Extract the (x, y) coordinate from the center of the cell holding the provided text.  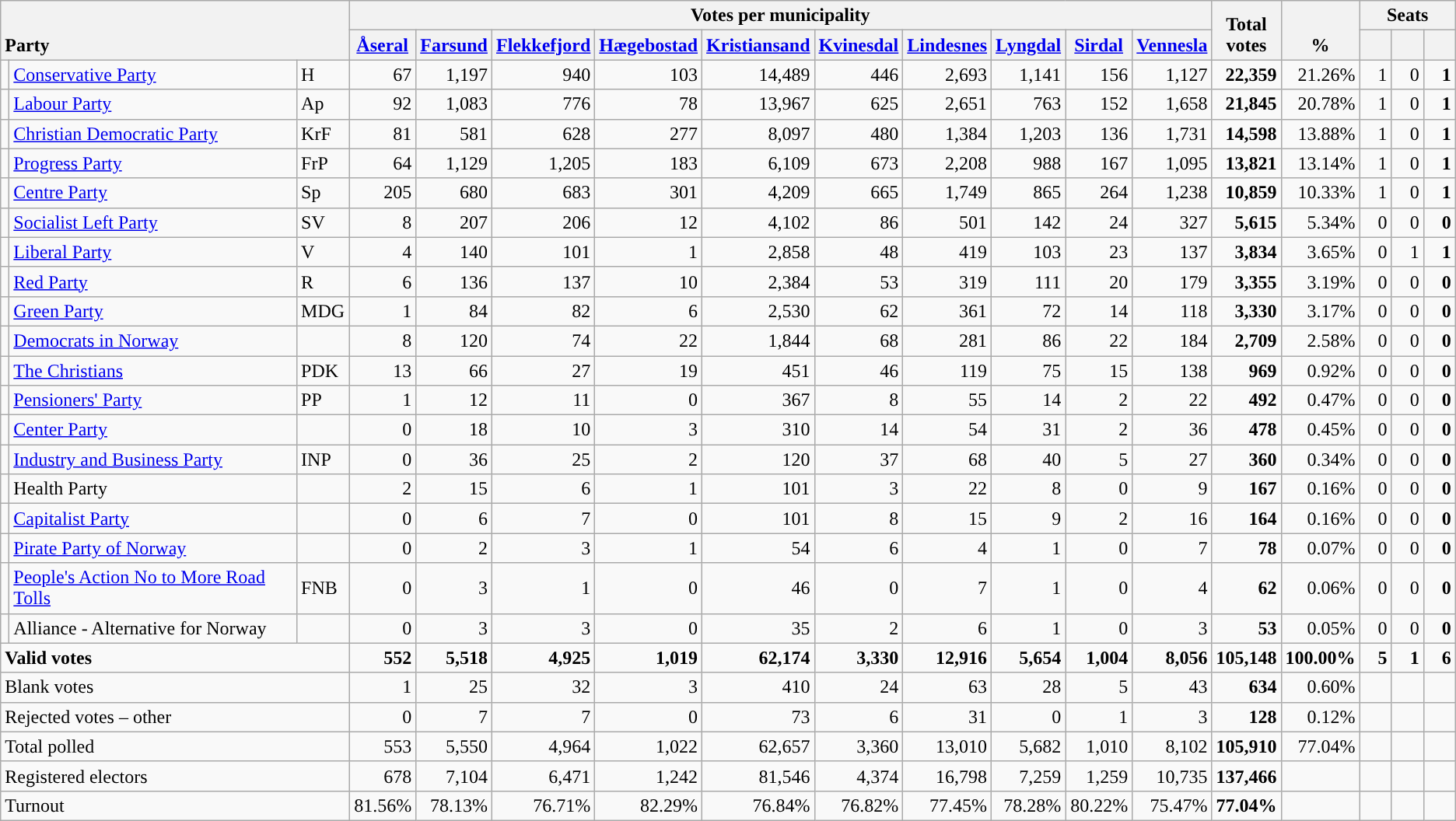
Progress Party (153, 163)
62,174 (758, 658)
988 (1028, 163)
5,550 (454, 746)
1,203 (1028, 134)
105,148 (1246, 658)
164 (1246, 519)
634 (1246, 687)
264 (1099, 193)
75.47% (1172, 805)
1,004 (1099, 658)
3,834 (1246, 252)
1,083 (454, 104)
Pensioners' Party (153, 400)
5,654 (1028, 658)
37 (859, 459)
446 (859, 75)
5.34% (1321, 222)
43 (1172, 687)
21,845 (1246, 104)
People's Action No to More Road Tolls (153, 588)
207 (454, 222)
77.45% (947, 805)
6,471 (543, 776)
206 (543, 222)
28 (1028, 687)
553 (383, 746)
11 (543, 400)
Turnout (175, 805)
118 (1172, 311)
105,910 (1246, 746)
183 (649, 163)
419 (947, 252)
84 (454, 311)
119 (947, 371)
Industry and Business Party (153, 459)
Farsund (454, 45)
13,821 (1246, 163)
3,360 (859, 746)
18 (454, 430)
76.71% (543, 805)
2,530 (758, 311)
67 (383, 75)
13,967 (758, 104)
678 (383, 776)
64 (383, 163)
940 (543, 75)
10,859 (1246, 193)
0.12% (1321, 717)
62,657 (758, 746)
Lindesnes (947, 45)
8,056 (1172, 658)
Pirate Party of Norway (153, 548)
20 (1099, 281)
2,208 (947, 163)
4,374 (859, 776)
Christian Democratic Party (153, 134)
Hægebostad (649, 45)
Democrats in Norway (153, 341)
82.29% (649, 805)
81,546 (758, 776)
1,238 (1172, 193)
865 (1028, 193)
Health Party (153, 489)
7,259 (1028, 776)
Red Party (153, 281)
142 (1028, 222)
81 (383, 134)
22,359 (1246, 75)
410 (758, 687)
14,598 (1246, 134)
Socialist Left Party (153, 222)
Centre Party (153, 193)
581 (454, 134)
81.56% (383, 805)
13.88% (1321, 134)
5,682 (1028, 746)
74 (543, 341)
66 (454, 371)
1,127 (1172, 75)
Sp (324, 193)
12,916 (947, 658)
92 (383, 104)
1,749 (947, 193)
111 (1028, 281)
680 (454, 193)
Center Party (153, 430)
16,798 (947, 776)
13 (383, 371)
Vennesla (1172, 45)
MDG (324, 311)
Kristiansand (758, 45)
1,129 (454, 163)
1,022 (649, 746)
Green Party (153, 311)
23 (1099, 252)
Votes per municipality (781, 16)
Party (175, 30)
Alliance - Alternative for Norway (153, 628)
137,466 (1246, 776)
73 (758, 717)
FNB (324, 588)
205 (383, 193)
Ap (324, 104)
Registered electors (175, 776)
501 (947, 222)
361 (947, 311)
63 (947, 687)
673 (859, 163)
277 (649, 134)
8,102 (1172, 746)
19 (649, 371)
Lyngdal (1028, 45)
552 (383, 658)
2.58% (1321, 341)
Flekkefjord (543, 45)
360 (1246, 459)
1,242 (649, 776)
4,209 (758, 193)
0.34% (1321, 459)
R (324, 281)
20.78% (1321, 104)
76.82% (859, 805)
763 (1028, 104)
1,731 (1172, 134)
140 (454, 252)
13.14% (1321, 163)
Valid votes (175, 658)
1,019 (649, 658)
4,925 (543, 658)
Kvinesdal (859, 45)
10,735 (1172, 776)
Labour Party (153, 104)
4,102 (758, 222)
184 (1172, 341)
3.19% (1321, 281)
969 (1246, 371)
Blank votes (175, 687)
2,384 (758, 281)
281 (947, 341)
5,518 (454, 658)
6,109 (758, 163)
75 (1028, 371)
1,844 (758, 341)
683 (543, 193)
310 (758, 430)
0.47% (1321, 400)
55 (947, 400)
Seats (1408, 16)
1,205 (543, 163)
Liberal Party (153, 252)
Rejected votes – other (175, 717)
152 (1099, 104)
Totalvotes (1246, 30)
4,964 (543, 746)
PDK (324, 371)
2,651 (947, 104)
451 (758, 371)
KrF (324, 134)
14,489 (758, 75)
Capitalist Party (153, 519)
21.26% (1321, 75)
The Christians (153, 371)
480 (859, 134)
3.65% (1321, 252)
78.13% (454, 805)
492 (1246, 400)
1,141 (1028, 75)
H (324, 75)
76.84% (758, 805)
13,010 (947, 746)
2,709 (1246, 341)
138 (1172, 371)
1,658 (1172, 104)
1,095 (1172, 163)
0.60% (1321, 687)
628 (543, 134)
Total polled (175, 746)
PP (324, 400)
SV (324, 222)
35 (758, 628)
V (324, 252)
1,259 (1099, 776)
5,615 (1246, 222)
3.17% (1321, 311)
80.22% (1099, 805)
156 (1099, 75)
FrP (324, 163)
128 (1246, 717)
0.06% (1321, 588)
2,858 (758, 252)
Åseral (383, 45)
0.07% (1321, 548)
40 (1028, 459)
3,355 (1246, 281)
10.33% (1321, 193)
1,384 (947, 134)
478 (1246, 430)
8,097 (758, 134)
665 (859, 193)
7,104 (454, 776)
327 (1172, 222)
48 (859, 252)
16 (1172, 519)
% (1321, 30)
1,010 (1099, 746)
319 (947, 281)
1,197 (454, 75)
179 (1172, 281)
82 (543, 311)
367 (758, 400)
625 (859, 104)
2,693 (947, 75)
32 (543, 687)
Sirdal (1099, 45)
100.00% (1321, 658)
Conservative Party (153, 75)
301 (649, 193)
0.92% (1321, 371)
0.45% (1321, 430)
776 (543, 104)
0.05% (1321, 628)
72 (1028, 311)
INP (324, 459)
78.28% (1028, 805)
